Return the [X, Y] coordinate for the center point of the cell that contains the specified text.  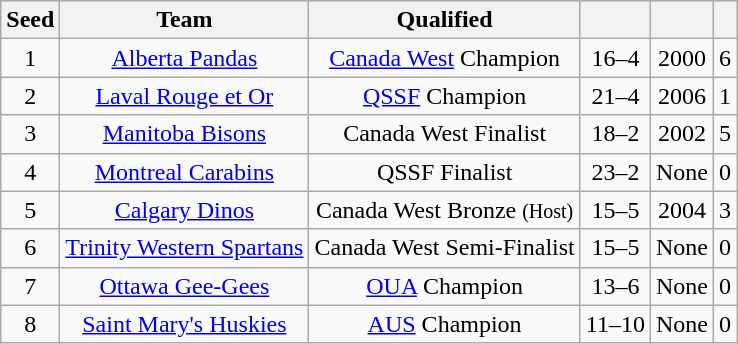
2004 [682, 210]
Calgary Dinos [184, 210]
23–2 [615, 172]
QSSF Finalist [444, 172]
Canada West Semi-Finalist [444, 248]
11–10 [615, 324]
4 [30, 172]
Qualified [444, 20]
8 [30, 324]
Ottawa Gee-Gees [184, 286]
21–4 [615, 96]
Canada West Finalist [444, 134]
2000 [682, 58]
7 [30, 286]
Canada West Champion [444, 58]
2006 [682, 96]
2002 [682, 134]
13–6 [615, 286]
Canada West Bronze (Host) [444, 210]
Saint Mary's Huskies [184, 324]
16–4 [615, 58]
AUS Champion [444, 324]
QSSF Champion [444, 96]
OUA Champion [444, 286]
Trinity Western Spartans [184, 248]
18–2 [615, 134]
Seed [30, 20]
Team [184, 20]
Montreal Carabins [184, 172]
Manitoba Bisons [184, 134]
Laval Rouge et Or [184, 96]
Alberta Pandas [184, 58]
2 [30, 96]
